Return (X, Y) of the center of cell containing provided text 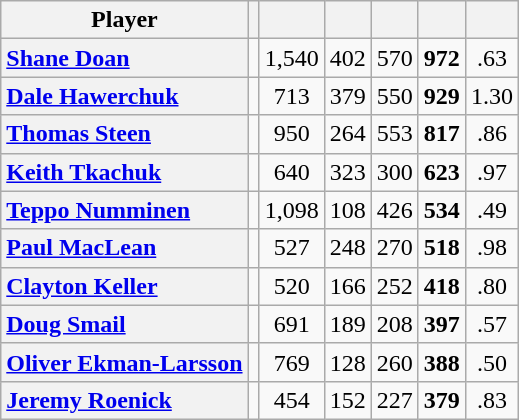
817 (442, 134)
Jeremy Roenick (124, 400)
208 (394, 324)
227 (394, 400)
Doug Smail (124, 324)
640 (292, 172)
534 (442, 210)
929 (442, 96)
.86 (492, 134)
691 (292, 324)
252 (394, 286)
.63 (492, 58)
Teppo Numminen (124, 210)
426 (394, 210)
Shane Doan (124, 58)
713 (292, 96)
623 (442, 172)
1,098 (292, 210)
950 (292, 134)
.57 (492, 324)
Dale Hawerchuk (124, 96)
260 (394, 362)
.83 (492, 400)
553 (394, 134)
402 (348, 58)
527 (292, 248)
.50 (492, 362)
1,540 (292, 58)
.98 (492, 248)
Thomas Steen (124, 134)
Oliver Ekman-Larsson (124, 362)
397 (442, 324)
.80 (492, 286)
518 (442, 248)
418 (442, 286)
454 (292, 400)
972 (442, 58)
264 (348, 134)
.97 (492, 172)
152 (348, 400)
520 (292, 286)
189 (348, 324)
300 (394, 172)
1.30 (492, 96)
769 (292, 362)
388 (442, 362)
550 (394, 96)
Paul MacLean (124, 248)
248 (348, 248)
166 (348, 286)
323 (348, 172)
.49 (492, 210)
128 (348, 362)
108 (348, 210)
Clayton Keller (124, 286)
Keith Tkachuk (124, 172)
Player (124, 20)
570 (394, 58)
270 (394, 248)
